For the text-containing cell, return its midpoint in (X, Y) coordinate format. 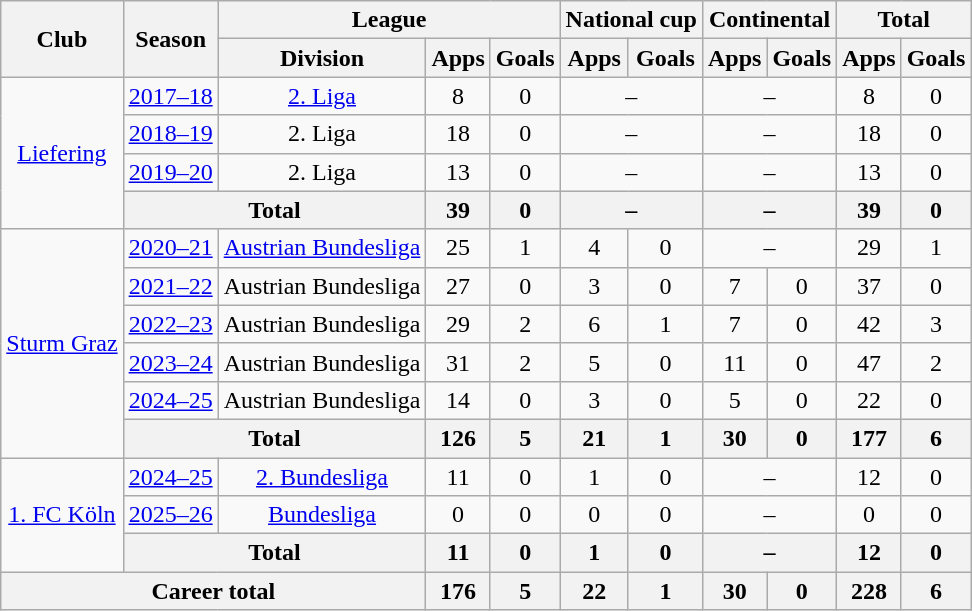
228 (869, 591)
47 (869, 362)
2025–26 (170, 515)
27 (458, 286)
25 (458, 248)
31 (458, 362)
4 (594, 248)
42 (869, 324)
Club (62, 39)
Bundesliga (322, 515)
2023–24 (170, 362)
Season (170, 39)
2. Bundesliga (322, 477)
2021–22 (170, 286)
2020–21 (170, 248)
2019–20 (170, 172)
1. FC Köln (62, 515)
2018–19 (170, 134)
Division (322, 58)
National cup (631, 20)
177 (869, 438)
37 (869, 286)
Liefering (62, 153)
126 (458, 438)
Sturm Graz (62, 343)
2017–18 (170, 96)
Career total (214, 591)
2022–23 (170, 324)
21 (594, 438)
14 (458, 400)
League (389, 20)
176 (458, 591)
Continental (769, 20)
